Locate the cell with the specified text and output its [X, Y] center coordinate. 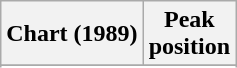
Chart (1989) [72, 34]
Peakposition [189, 34]
